Search for the cell housing the specified text and yield its [x, y] center coordinate. 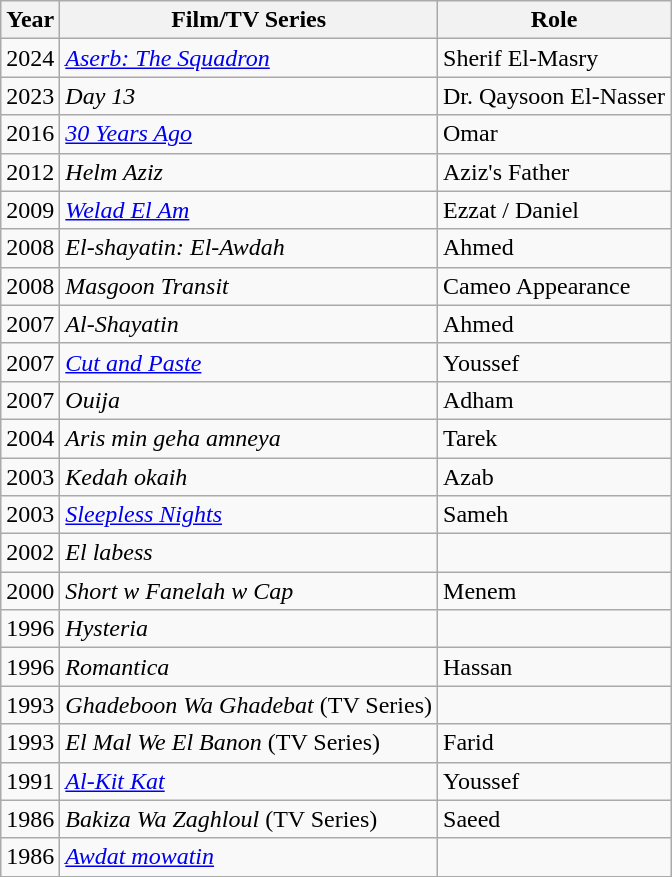
Film/TV Series [249, 20]
Ezzat / Daniel [554, 210]
Tarek [554, 438]
Adham [554, 400]
Helm Aziz [249, 172]
2009 [30, 210]
2016 [30, 134]
Cut and Paste [249, 362]
Farid [554, 743]
1991 [30, 781]
Ghadeboon Wa Ghadebat (TV Series) [249, 705]
Day 13 [249, 96]
30 Years Ago [249, 134]
Romantica [249, 667]
Menem [554, 591]
Sameh [554, 515]
Sherif El-Masry [554, 58]
Awdat mowatin [249, 857]
Al-Kit Kat [249, 781]
El-shayatin: El-Awdah [249, 248]
Hassan [554, 667]
Aziz's Father [554, 172]
Kedah okaih [249, 477]
El labess [249, 553]
2002 [30, 553]
Role [554, 20]
Masgoon Transit [249, 286]
Welad El Am [249, 210]
Omar [554, 134]
Sleepless Nights [249, 515]
El Mal We El Banon (TV Series) [249, 743]
Al-Shayatin [249, 324]
Aris min geha amneya [249, 438]
Saeed [554, 819]
Short w Fanelah w Cap [249, 591]
2000 [30, 591]
Year [30, 20]
2024 [30, 58]
Hysteria [249, 629]
2012 [30, 172]
2023 [30, 96]
Cameo Appearance [554, 286]
Aserb: The Squadron [249, 58]
2004 [30, 438]
Azab [554, 477]
Ouija [249, 400]
Dr. Qaysoon El-Nasser [554, 96]
Bakiza Wa Zaghloul (TV Series) [249, 819]
